Scan for the cell matching the given text and deliver its (x, y) coordinate at center. 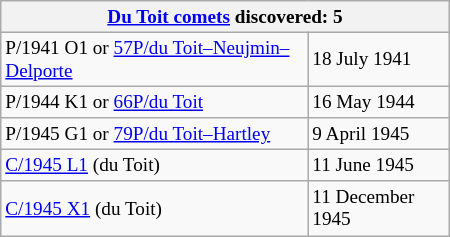
P/1944 K1 or 66P/du Toit (154, 102)
9 April 1945 (379, 134)
P/1941 O1 or 57P/du Toit–Neujmin–Delporte (154, 59)
11 June 1945 (379, 166)
11 December 1945 (379, 208)
Du Toit comets discovered: 5 (225, 17)
16 May 1944 (379, 102)
C/1945 X1 (du Toit) (154, 208)
C/1945 L1 (du Toit) (154, 166)
P/1945 G1 or 79P/du Toit–Hartley (154, 134)
18 July 1941 (379, 59)
